Output the [X, Y] coordinate of the center of the cell containing the given text.  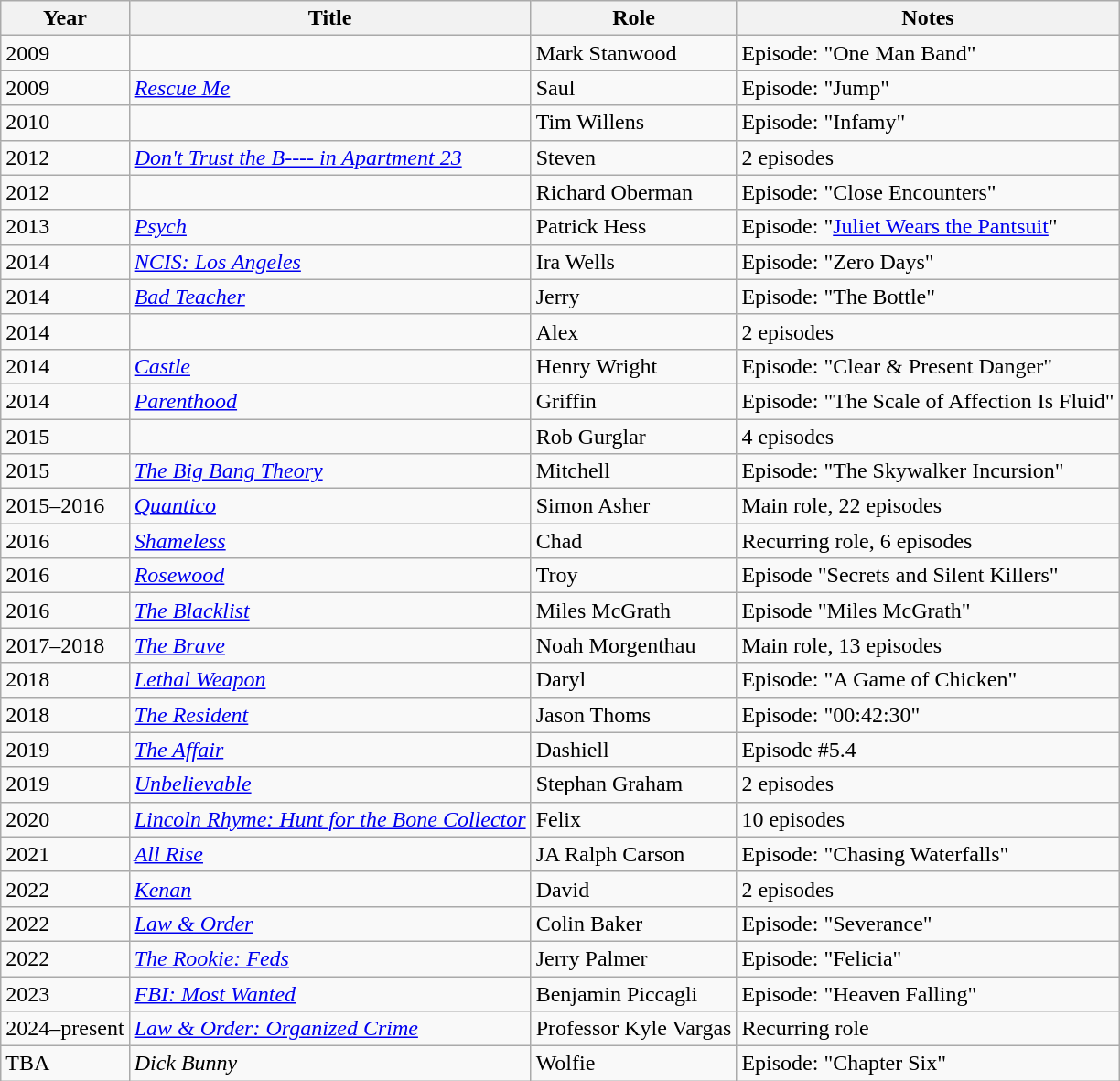
2020 [65, 819]
Troy [633, 576]
Episode: "Severance" [928, 924]
Quantico [329, 506]
Stephan Graham [633, 784]
Episode: "Chapter Six" [928, 1064]
10 episodes [928, 819]
Law & Order [329, 924]
Episode "Secrets and Silent Killers" [928, 576]
2017–2018 [65, 645]
Tim Willens [633, 123]
Griffin [633, 401]
Professor Kyle Vargas [633, 1029]
Episode: "Infamy" [928, 123]
Jerry [633, 297]
Patrick Hess [633, 227]
Psych [329, 227]
David [633, 889]
Episode: "Jump" [928, 88]
Shameless [329, 541]
Noah Morgenthau [633, 645]
2023 [65, 993]
Title [329, 18]
The Resident [329, 715]
2024–present [65, 1029]
Richard Oberman [633, 192]
FBI: Most Wanted [329, 993]
Don't Trust the B---- in Apartment 23 [329, 157]
Episode: "The Bottle" [928, 297]
NCIS: Los Angeles [329, 262]
Episode: "Clear & Present Danger" [928, 366]
Recurring role, 6 episodes [928, 541]
JA Ralph Carson [633, 854]
Episode: "A Game of Chicken" [928, 680]
Colin Baker [633, 924]
Main role, 13 episodes [928, 645]
Felix [633, 819]
Mark Stanwood [633, 53]
Miles McGrath [633, 611]
Parenthood [329, 401]
Lincoln Rhyme: Hunt for the Bone Collector [329, 819]
The Brave [329, 645]
Rosewood [329, 576]
2010 [65, 123]
Unbelievable [329, 784]
Daryl [633, 680]
Benjamin Piccagli [633, 993]
Simon Asher [633, 506]
Dashiell [633, 750]
2021 [65, 854]
Episode "Miles McGrath" [928, 611]
Ira Wells [633, 262]
Rescue Me [329, 88]
Episode: "00:42:30" [928, 715]
Episode: "The Scale of Affection Is Fluid" [928, 401]
The Blacklist [329, 611]
Rob Gurglar [633, 437]
Episode #5.4 [928, 750]
Jerry Palmer [633, 958]
Notes [928, 18]
Episode: "Zero Days" [928, 262]
Episode: "Heaven Falling" [928, 993]
Episode: "The Skywalker Incursion" [928, 471]
Episode: "Felicia" [928, 958]
All Rise [329, 854]
Dick Bunny [329, 1064]
Lethal Weapon [329, 680]
Jason Thoms [633, 715]
Main role, 22 episodes [928, 506]
Episode: "Juliet Wears the Pantsuit" [928, 227]
Year [65, 18]
Bad Teacher [329, 297]
Alex [633, 331]
4 episodes [928, 437]
Episode: "One Man Band" [928, 53]
Kenan [329, 889]
2013 [65, 227]
The Big Bang Theory [329, 471]
Wolfie [633, 1064]
Chad [633, 541]
Law & Order: Organized Crime [329, 1029]
Episode: "Close Encounters" [928, 192]
Recurring role [928, 1029]
The Affair [329, 750]
TBA [65, 1064]
Episode: "Chasing Waterfalls" [928, 854]
Steven [633, 157]
Castle [329, 366]
2015–2016 [65, 506]
Role [633, 18]
Henry Wright [633, 366]
The Rookie: Feds [329, 958]
Saul [633, 88]
Mitchell [633, 471]
